Return [X, Y] of the center of cell containing provided text 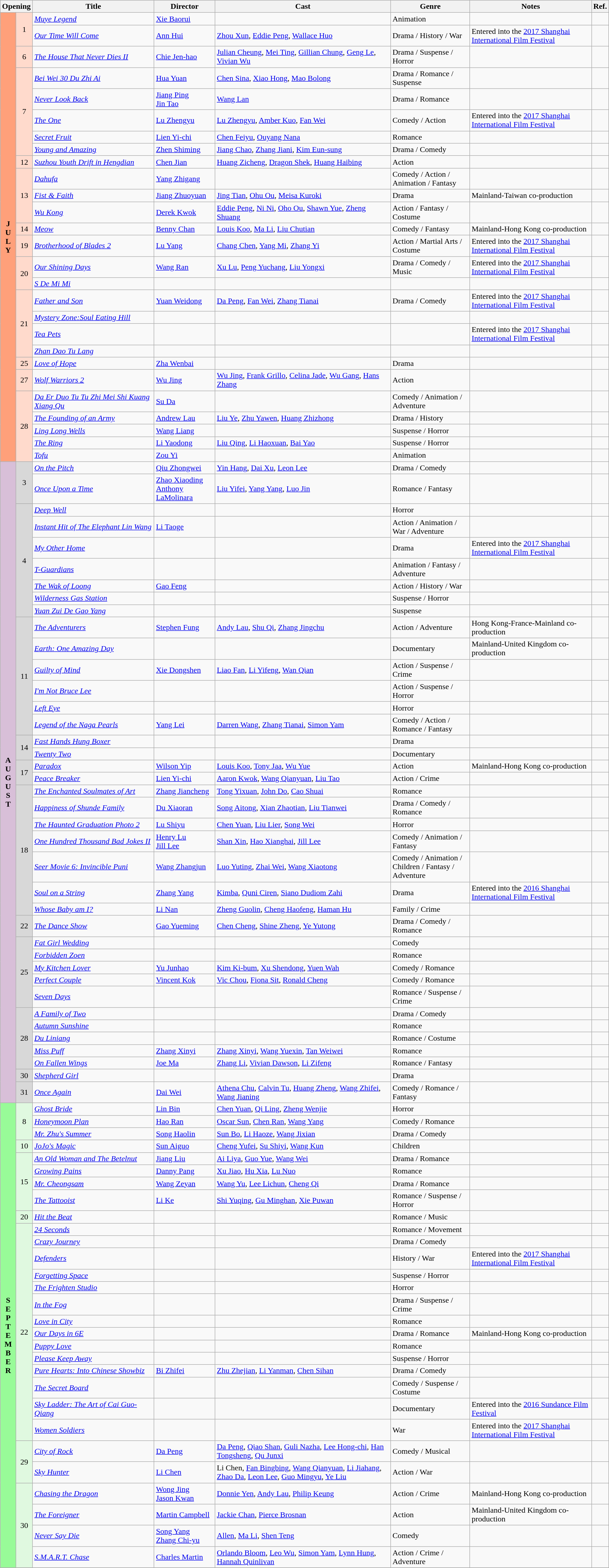
Oscar Sun, Chen Ran, Wang Yang [303, 1121]
Bei Wei 30 Du Zhi Ai [93, 78]
Lu Zhengyu, Amber Kuo, Fan Wei [303, 120]
Lin Bin [185, 1109]
The Tattooist [93, 1200]
Honeymoon Plan [93, 1121]
Instant Hit of The Elephant Lin Wang [93, 527]
Wang Ran [185, 267]
Jackie Chan, Pierce Brosnan [303, 1515]
Wu Jing [185, 380]
Liu Yifei, Yang Yang, Luo Jin [303, 489]
Mystery Zone:Soul Eating Hill [93, 317]
Drama / History [430, 418]
Aaron Kwok, Wang Qianyuan, Liu Tao [303, 779]
Chen Yuan, Qi Ling, Zheng Wenjie [303, 1109]
27 [24, 380]
Vic Chou, Fiona Sit, Ronald Cheng [303, 980]
Action / Animation / War / Adventure [430, 527]
17 [24, 772]
Comedy / Action / Romance / Fantasy [430, 725]
11 [24, 676]
Puppy Love [93, 1346]
Drama / Suspense / Crime [430, 1305]
Our Shining Days [93, 267]
Once Upon a Time [93, 489]
Romance / Movement [430, 1229]
Louis Koo, Ma Li, Liu Chutian [303, 229]
A Family of Two [93, 1013]
Martin Campbell [185, 1515]
Opening [16, 7]
24 Seconds [93, 1229]
Action / Adventure [430, 628]
Ling Long Wells [93, 430]
Song Yang Zhang Chi-yu [185, 1536]
Romance / Suspense / Crime [430, 997]
Ai Liya, Guo Yue, Wang Wei [303, 1159]
Drama / History / War [430, 36]
Chie Jen-hao [185, 57]
Liu Qing, Li Haoxuan, Bai Yao [303, 443]
Du Liniang [93, 1038]
Kimba, Quni Ciren, Siano Dudiom Zahi [303, 893]
Li Chen [185, 1472]
Song Haolin [185, 1134]
Zha Wenbai [185, 363]
On Fallen Wings [93, 1063]
Zhan Dao Tu Lang [93, 351]
Action / Fantasy / Costume [430, 212]
Li Taoge [185, 527]
Joe Ma [185, 1063]
Secret Fruit [93, 137]
Wang Yu, Lee Lichun, Cheng Qi [303, 1183]
I'm Not Bruce Lee [93, 691]
Our Days in 6E [93, 1334]
Ann Hui [185, 36]
Fist & Faith [93, 195]
Forgetting Space [93, 1275]
Hong Kong-France-Mainland co-production [531, 628]
Drama / Suspense / Horror [430, 57]
Chasing the Dragon [93, 1493]
Sky Ladder: The Art of Cai Guo-Qiang [93, 1409]
Xu Lu, Peng Yuchang, Liu Yongxi [303, 267]
One Hundred Thousand Bad Jokes II [93, 841]
Genre [430, 7]
Entered into the 2016 Sundance Film Festival [531, 1409]
Xie Dongshen [185, 670]
Shepherd Girl [93, 1075]
Legend of the Naga Pearls [93, 725]
Du Xiaoran [185, 808]
Children [430, 1146]
Zheng Guolin, Cheng Haofeng, Haman Hu [303, 909]
Twenty Two [93, 754]
Seer Movie 6: Invincible Puni [93, 867]
Eddie Peng, Ni Ni, Oho Ou, Shawn Yue, Zheng Shuang [303, 212]
Hua Yuan [185, 78]
Lu Yang [185, 246]
Young and Amazing [93, 149]
The Wak of Loong [93, 586]
15 [24, 1182]
Chen Yuan, Liu Lier, Song Wei [303, 825]
The Enchanted Soulmates of Art [93, 791]
Mainland-Taiwan co-production [531, 195]
Action / Suspense / Crime [430, 670]
Tong Yixuan, John Do, Cao Shuai [303, 791]
SEPTEMBER [8, 1335]
Shan Xin, Hao Xianghai, Jill Lee [303, 841]
In the Fog [93, 1305]
Yang Lei [185, 725]
Action / History / War [430, 586]
Pure Hearts: Into Chinese Showbiz [93, 1371]
Liao Fan, Li Yifeng, Wan Qian [303, 670]
Kim Ki-bum, Xu Shendong, Yuen Wah [303, 967]
Peace Breaker [93, 779]
Andy Lau, Shu Qi, Zhang Jingchu [303, 628]
Brotherhood of Blades 2 [93, 246]
JoJo's Magic [93, 1146]
21 [24, 324]
Chang Chen, Yang Mi, Zhang Yi [303, 246]
Forbidden Zoen [93, 955]
18 [24, 850]
Perfect Couple [93, 980]
Our Time Will Come [93, 36]
Jiang Zhuoyuan [185, 195]
Yang Zhigang [185, 178]
Miss Puff [93, 1051]
Entered into the 2016 Shanghai International Film Festival [531, 893]
Cheng Yufei, Su Shiyi, Wang Kun [303, 1146]
Xie Baorui [185, 19]
Donnie Yen, Andy Lau, Philip Keung [303, 1493]
Zhang Li, Vivian Dawson, Li Zifeng [303, 1063]
Drama / Comedy / Music [430, 267]
Title [93, 7]
Shi Yuqing, Gu Minghan, Xie Puwan [303, 1200]
Da Er Duo Tu Tu Zhi Mei Shi Kuang Xiang Qu [93, 401]
Qiu Zhongwei [185, 468]
The Dance Show [93, 926]
Please Keep Away [93, 1358]
Yuan Zui De Gao Yang [93, 611]
Zhang Yang [185, 893]
Danny Pang [185, 1171]
Zhao Xiaoding Anthony LaMolinara [185, 489]
The Foreigner [93, 1515]
Defenders [93, 1258]
Julian Cheung, Mei Ting, Gillian Chung, Geng Le, Vivian Wu [303, 57]
Athena Chu, Calvin Tu, Huang Zheng, Wang Zhifei, Wang Jianing [303, 1092]
Growing Pains [93, 1171]
Da Peng [185, 1451]
Zou Yi [185, 455]
Mr. Cheongsam [93, 1183]
Jing Tian, Ohu Ou, Meisa Kuroki [303, 195]
Bi Zhifei [185, 1371]
7 [24, 111]
Cast [303, 7]
Deep Well [93, 510]
Chen Jian [185, 162]
Wu Kong [93, 212]
Derek Kwok [185, 212]
The Founding of an Army [93, 418]
10 [24, 1146]
Jiang Ping Jin Tao [185, 99]
Zhen Shiming [185, 149]
Ghost Bride [93, 1109]
Zhang Jiancheng [185, 791]
Stephen Fung [185, 628]
Muye Legend [93, 19]
Wang Lan [303, 99]
Love of Hope [93, 363]
Fat Girl Wedding [93, 943]
Charles Martin [185, 1557]
1 [24, 29]
The One [93, 120]
AUGUST [8, 782]
Ref. [600, 7]
Father and Son [93, 301]
Wilson Yip [185, 766]
My Other Home [93, 548]
Crazy Journey [93, 1242]
City of Rock [93, 1451]
29 [24, 1462]
Wilderness Gas Station [93, 598]
Animation / Fantasy / Adventure [430, 569]
Wang Zeyan [185, 1183]
Women Soldiers [93, 1430]
Yuan Weidong [185, 301]
An Old Woman and The Betelnut [93, 1159]
Da Peng, Fan Wei, Zhang Tianai [303, 301]
Comedy / Animation / Fantasy [430, 841]
Comedy / Romance / Fantasy [430, 1092]
Never Say Die [93, 1536]
T-Guardians [93, 569]
Jiang Liu [185, 1159]
Sun Bo, Li Haoze, Wang Jixian [303, 1134]
31 [24, 1092]
Notes [531, 7]
S De Mi Mi [93, 284]
Wolf Warriors 2 [93, 380]
Henry Lu Jill Lee [185, 841]
Drama / Romance / Suspense [430, 78]
The Adventurers [93, 628]
19 [24, 246]
Suspense [430, 611]
Director [185, 7]
The Haunted Graduation Photo 2 [93, 825]
Sky Hunter [93, 1472]
Happiness of Shunde Family [93, 808]
Chen Sina, Xiao Hong, Mao Bolong [303, 78]
Luo Yuting, Zhai Wei, Wang Xiaotong [303, 867]
Mr. Zhu's Summer [93, 1134]
3 [24, 483]
Liu Ye, Zhu Yawen, Huang Zhizhong [303, 418]
Yin Hang, Dai Xu, Leon Lee [303, 468]
Huang Zicheng, Dragon Shek, Huang Haibing [303, 162]
Xu Jiao, Hu Xia, Lu Nuo [303, 1171]
Gao Yueming [185, 926]
Comedy / Musical [430, 1451]
The Ring [93, 443]
Song Aitong, Xian Zhaotian, Liu Tianwei [303, 808]
Li Nan [185, 909]
Paradox [93, 766]
S.M.A.R.T. Chase [93, 1557]
Dahufa [93, 178]
Louis Koo, Tony Jaa, Wu Yue [303, 766]
Autumn Sunshine [93, 1026]
Comedy / Fantasy [430, 229]
Zhu Zhejian, Li Yanman, Chen Sihan [303, 1371]
Yu Junhao [185, 967]
Wang Liang [185, 430]
Wong Jing Jason Kwan [185, 1493]
4 [24, 561]
Darren Wang, Zhang Tianai, Simon Yam [303, 725]
6 [24, 57]
Vincent Kok [185, 980]
Sun Aiguo [185, 1146]
Tea Pets [93, 334]
Benny Chan [185, 229]
Gao Feng [185, 586]
Jiang Chao, Zhang Jiani, Kim Eun-sung [303, 149]
Lu Zhengyu [185, 120]
The House That Never Dies II [93, 57]
12 [24, 162]
Romance / Costume [430, 1038]
Chen Feiyu, Ouyang Nana [303, 137]
Zhang Xinyi [185, 1051]
Lu Shiyu [185, 825]
JULY [8, 237]
Romance / Music [430, 1217]
The Secret Board [93, 1387]
Allen, Ma Li, Shen Teng [303, 1536]
Orlando Bloom, Leo Wu, Simon Yam, Lynn Hung, Hannah Quinlivan [303, 1557]
Tofu [93, 455]
Wu Jing, Frank Grillo, Celina Jade, Wu Gang, Hans Zhang [303, 380]
Action / Martial Arts / Costume [430, 246]
History / War [430, 1258]
Family / Crime [430, 909]
Dai Wei [185, 1092]
Once Again [93, 1092]
13 [24, 195]
Li Chen, Fan Bingbing, Wang Qianyuan, Li Jiahang, Zhao Da, Leon Lee, Guo Mingyu, Ye Liu [303, 1472]
Comedy / Suspense / Costume [430, 1387]
My Kitchen Lover [93, 967]
The Frighten Studio [93, 1288]
Da Peng, Qiao Shan, Guli Nazha, Lee Hong-chi, Han Tongsheng, Qu Junxi [303, 1451]
Left Eye [93, 708]
Love in City [93, 1321]
Fast Hands Hung Boxer [93, 741]
Whose Baby am I? [93, 909]
Soul on a String [93, 893]
Hit the Beat [93, 1217]
Su Da [185, 401]
Comedy / Animation / Children / Fantasy / Adventure [430, 867]
Seven Days [93, 997]
Guilty of Mind [93, 670]
Action / Suspense / Horror [430, 691]
Chen Cheng, Shine Zheng, Ye Yutong [303, 926]
Action / War [430, 1472]
Zhang Xinyi, Wang Yuexin, Tan Weiwei [303, 1051]
Suzhou Youth Drift in Hengdian [93, 162]
Li Ke [185, 1200]
Wang Zhangjun [185, 867]
Meow [93, 229]
Li Yaodong [185, 443]
Never Look Back [93, 99]
War [430, 1430]
Comedy / Animation / Adventure [430, 401]
Earth: One Amazing Day [93, 648]
Action / Crime / Adventure [430, 1557]
Comedy / Action [430, 120]
Hao Ran [185, 1121]
Zhou Xun, Eddie Peng, Wallace Huo [303, 36]
Romance / Suspense / Horror [430, 1200]
On the Pitch [93, 468]
Comedy / Action / Animation / Fantasy [430, 178]
Andrew Lau [185, 418]
8 [24, 1121]
